Detect which cell encompasses the target text, then output its (X, Y) center coordinate. 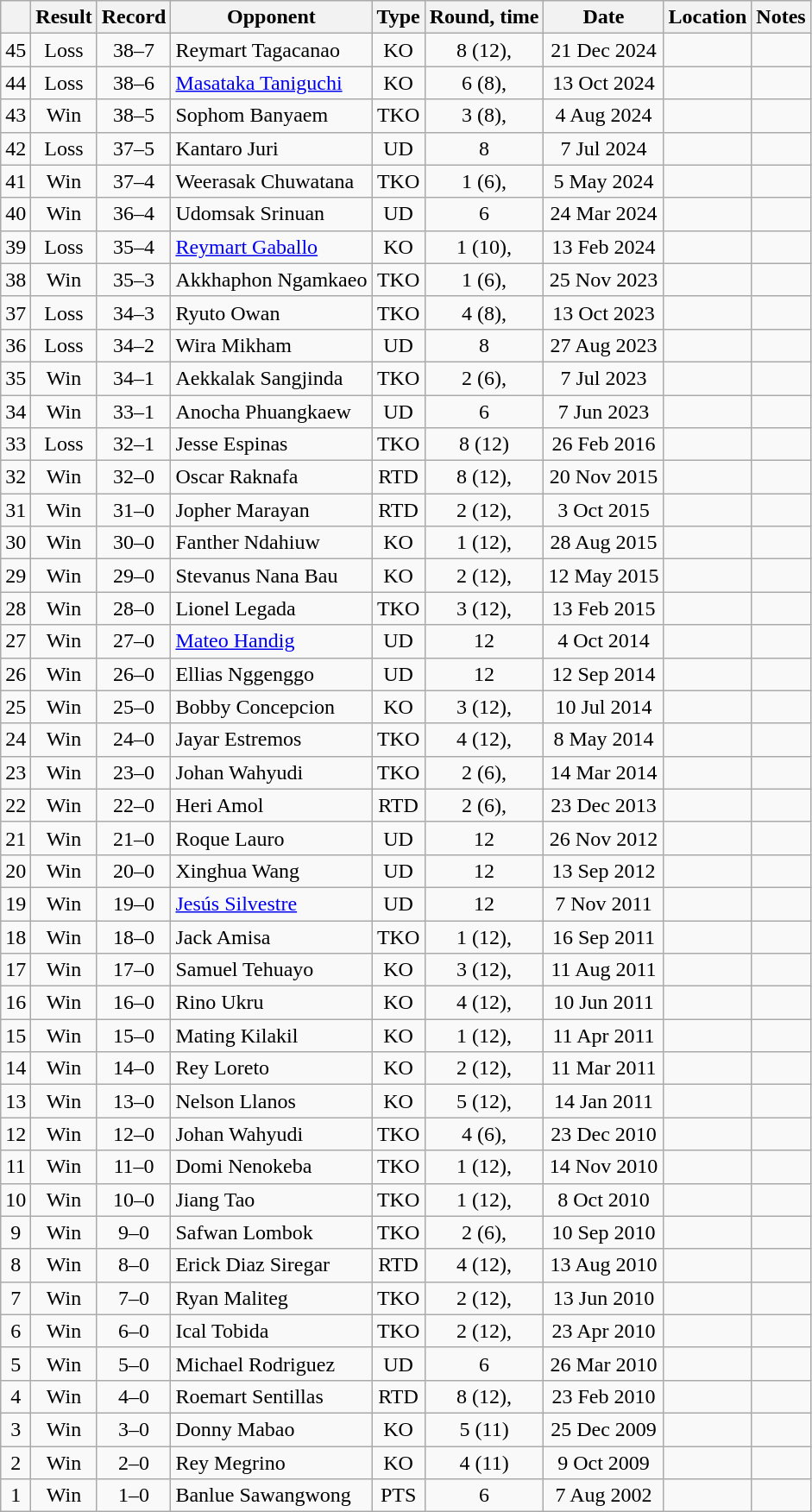
23 Dec 2010 (604, 1134)
37–4 (134, 181)
31–0 (134, 510)
19–0 (134, 904)
37 (16, 312)
Masataka Taniguchi (271, 83)
23 (16, 772)
18 (16, 936)
4 (8), (484, 312)
1 (10), (484, 247)
10 Jun 2011 (604, 1003)
27–0 (134, 641)
11 Mar 2011 (604, 1068)
13 (16, 1101)
Location (708, 17)
28 Aug 2015 (604, 543)
9 (16, 1232)
Nelson Llanos (271, 1101)
5 (12), (484, 1101)
7 (16, 1298)
21 (16, 838)
28 (16, 608)
7 Jul 2023 (604, 378)
23–0 (134, 772)
23 Apr 2010 (604, 1331)
Roque Lauro (271, 838)
4 (11) (484, 1463)
5 May 2024 (604, 181)
Reymart Gaballo (271, 247)
20–0 (134, 871)
8 (12) (484, 444)
10 (16, 1200)
34–3 (134, 312)
23 Dec 2013 (604, 805)
20 (16, 871)
37–5 (134, 148)
Banlue Sawangwong (271, 1496)
Ellias Nggenggo (271, 674)
Rino Ukru (271, 1003)
1 (16, 1496)
38–7 (134, 50)
Udomsak Srinuan (271, 214)
4 (6), (484, 1134)
10–0 (134, 1200)
26 (16, 674)
12 May 2015 (604, 576)
Safwan Lombok (271, 1232)
Donny Mabao (271, 1429)
1–0 (134, 1496)
27 (16, 641)
42 (16, 148)
Notes (781, 17)
14 Jan 2011 (604, 1101)
Samuel Tehuayo (271, 970)
8–0 (134, 1265)
22 (16, 805)
14 (16, 1068)
Akkhaphon Ngamkaeo (271, 280)
26 Nov 2012 (604, 838)
12 Sep 2014 (604, 674)
38 (16, 280)
13 Jun 2010 (604, 1298)
Result (64, 17)
13 Feb 2024 (604, 247)
16 (16, 1003)
13 Oct 2023 (604, 312)
43 (16, 116)
14–0 (134, 1068)
Mateo Handig (271, 641)
Sophom Banyaem (271, 116)
13 Feb 2015 (604, 608)
23 Feb 2010 (604, 1396)
11 Apr 2011 (604, 1036)
38–5 (134, 116)
4 (16, 1396)
7 Aug 2002 (604, 1496)
Date (604, 17)
34 (16, 412)
Oscar Raknafa (271, 477)
Type (399, 17)
38–6 (134, 83)
Ical Tobida (271, 1331)
7 Nov 2011 (604, 904)
40 (16, 214)
3–0 (134, 1429)
25 Nov 2023 (604, 280)
21 Dec 2024 (604, 50)
24 Mar 2024 (604, 214)
Kantaro Juri (271, 148)
33 (16, 444)
8 Oct 2010 (604, 1200)
Lionel Legada (271, 608)
5 (16, 1364)
5–0 (134, 1364)
15–0 (134, 1036)
36 (16, 345)
28–0 (134, 608)
39 (16, 247)
35 (16, 378)
19 (16, 904)
Bobby Concepcion (271, 707)
24 (16, 740)
16–0 (134, 1003)
Record (134, 17)
17–0 (134, 970)
7 Jul 2024 (604, 148)
11 Aug 2011 (604, 970)
33–1 (134, 412)
Wira Mikham (271, 345)
5 (11) (484, 1429)
32–1 (134, 444)
35–3 (134, 280)
Michael Rodriguez (271, 1364)
10 Jul 2014 (604, 707)
Ryuto Owan (271, 312)
Domi Nenokeba (271, 1167)
13–0 (134, 1101)
30–0 (134, 543)
16 Sep 2011 (604, 936)
17 (16, 970)
Jesús Silvestre (271, 904)
36–4 (134, 214)
34–2 (134, 345)
13 Aug 2010 (604, 1265)
31 (16, 510)
35–4 (134, 247)
4–0 (134, 1396)
15 (16, 1036)
26 Feb 2016 (604, 444)
18–0 (134, 936)
44 (16, 83)
13 Oct 2024 (604, 83)
8 May 2014 (604, 740)
3 Oct 2015 (604, 510)
Round, time (484, 17)
10 Sep 2010 (604, 1232)
Weerasak Chuwatana (271, 181)
4 Oct 2014 (604, 641)
Jesse Espinas (271, 444)
26 Mar 2010 (604, 1364)
30 (16, 543)
34–1 (134, 378)
PTS (399, 1496)
29–0 (134, 576)
11 (16, 1167)
Reymart Tagacanao (271, 50)
Aekkalak Sangjinda (271, 378)
7 Jun 2023 (604, 412)
Stevanus Nana Bau (271, 576)
24–0 (134, 740)
Anocha Phuangkaew (271, 412)
3 (16, 1429)
21–0 (134, 838)
3 (8), (484, 116)
6–0 (134, 1331)
Jopher Marayan (271, 510)
Roemart Sentillas (271, 1396)
6 (8), (484, 83)
Jayar Estremos (271, 740)
13 Sep 2012 (604, 871)
25 (16, 707)
Mating Kilakil (271, 1036)
Ryan Maliteg (271, 1298)
Fanther Ndahiuw (271, 543)
11–0 (134, 1167)
41 (16, 181)
20 Nov 2015 (604, 477)
Rey Megrino (271, 1463)
45 (16, 50)
32–0 (134, 477)
32 (16, 477)
26–0 (134, 674)
4 Aug 2024 (604, 116)
2–0 (134, 1463)
Opponent (271, 17)
Rey Loreto (271, 1068)
14 Nov 2010 (604, 1167)
Jiang Tao (271, 1200)
9 Oct 2009 (604, 1463)
14 Mar 2014 (604, 772)
Heri Amol (271, 805)
7–0 (134, 1298)
Xinghua Wang (271, 871)
12–0 (134, 1134)
2 (16, 1463)
27 Aug 2023 (604, 345)
25–0 (134, 707)
Jack Amisa (271, 936)
Erick Diaz Siregar (271, 1265)
22–0 (134, 805)
9–0 (134, 1232)
25 Dec 2009 (604, 1429)
29 (16, 576)
